Provide the (x, y) coordinate of the cell's center where the given text is located.  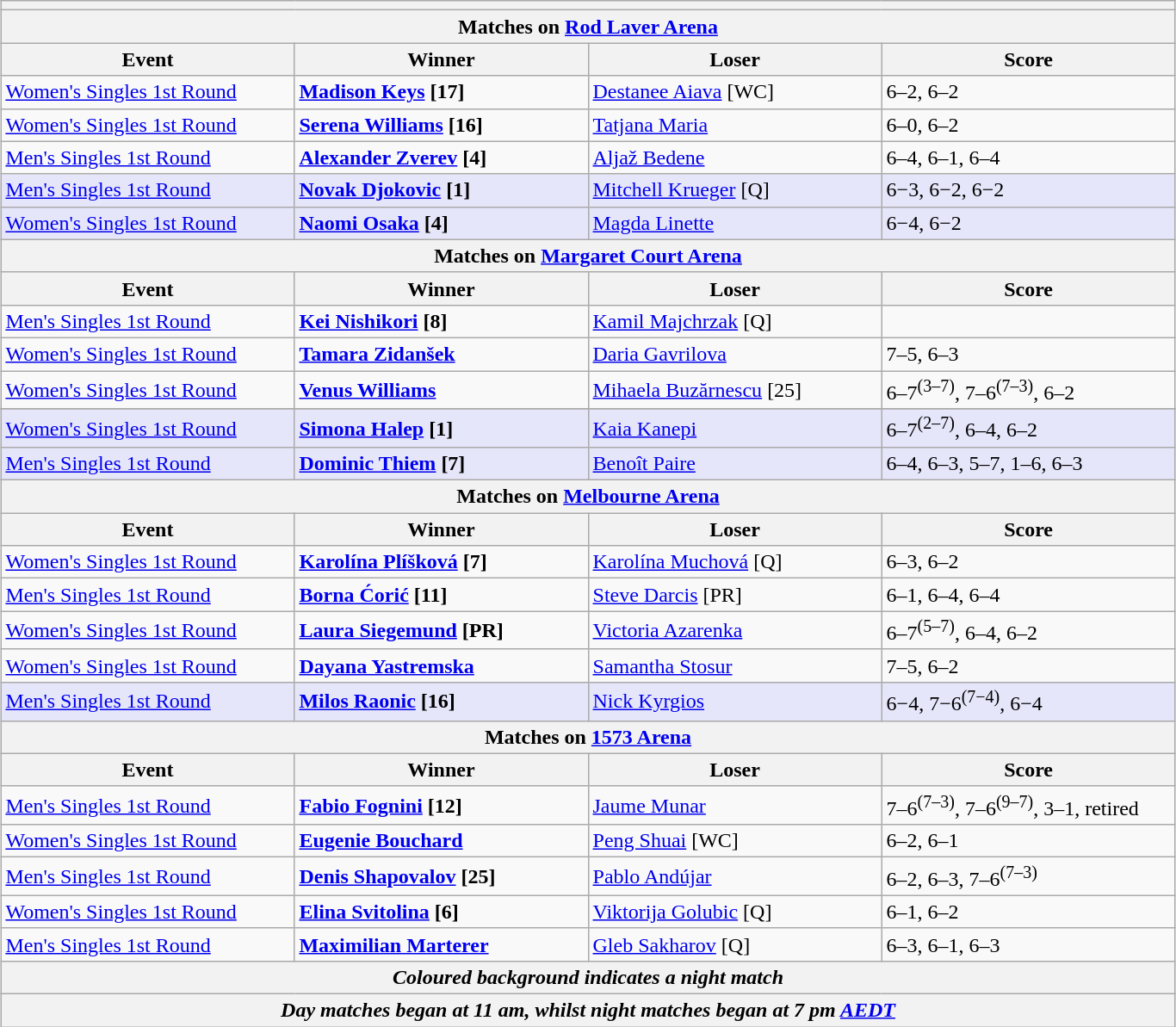
Daria Gavrilova (735, 354)
Naomi Osaka [4] (441, 223)
Dayana Yastremska (441, 665)
6–3, 6–1, 6–3 (1028, 944)
6–0, 6–2 (1028, 125)
Milos Raonic [16] (441, 702)
Peng Shuai [WC] (735, 841)
6–2, 6–2 (1028, 92)
6–2, 6–1 (1028, 841)
Mihaela Buzărnescu [25] (735, 389)
Denis Shapovalov [25] (441, 876)
Fabio Fognini [12] (441, 806)
Coloured background indicates a night match (588, 978)
6−3, 6−2, 6−2 (1028, 190)
Dominic Thiem [7] (441, 464)
6−4, 7−6(7−4), 6−4 (1028, 702)
Laura Siegemund [PR] (441, 630)
6–3, 6–2 (1028, 562)
7–5, 6–2 (1028, 665)
6–7(5–7), 6–4, 6–2 (1028, 630)
Destanee Aiava [WC] (735, 92)
Matches on Melbourne Arena (588, 497)
7–5, 6–3 (1028, 354)
Karolína Plíšková [7] (441, 562)
6–7(3–7), 7–6(7–3), 6–2 (1028, 389)
Viktorija Golubic [Q] (735, 912)
Steve Darcis [PR] (735, 595)
Jaume Munar (735, 806)
6–4, 6–1, 6–4 (1028, 158)
Samantha Stosur (735, 665)
Nick Kyrgios (735, 702)
Victoria Azarenka (735, 630)
Novak Djokovic [1] (441, 190)
Venus Williams (441, 389)
Madison Keys [17] (441, 92)
6–2, 6–3, 7–6(7–3) (1028, 876)
Tatjana Maria (735, 125)
Gleb Sakharov [Q] (735, 944)
Kaia Kanepi (735, 429)
6−4, 6−2 (1028, 223)
Aljaž Bedene (735, 158)
Matches on Margaret Court Arena (588, 256)
Magda Linette (735, 223)
Borna Ćorić [11] (441, 595)
Alexander Zverev [4] (441, 158)
Matches on 1573 Arena (588, 737)
Pablo Andújar (735, 876)
6–1, 6–4, 6–4 (1028, 595)
Serena Williams [16] (441, 125)
7–6(7–3), 7–6(9–7), 3–1, retired (1028, 806)
Simona Halep [1] (441, 429)
Karolína Muchová [Q] (735, 562)
Kamil Majchrzak [Q] (735, 321)
6–4, 6–3, 5–7, 1–6, 6–3 (1028, 464)
Kei Nishikori [8] (441, 321)
Eugenie Bouchard (441, 841)
Elina Svitolina [6] (441, 912)
Tamara Zidanšek (441, 354)
Matches on Rod Laver Arena (588, 27)
Mitchell Krueger [Q] (735, 190)
Maximilian Marterer (441, 944)
6–1, 6–2 (1028, 912)
6–7(2–7), 6–4, 6–2 (1028, 429)
Day matches began at 11 am, whilst night matches began at 7 pm AEDT (588, 1011)
Benoît Paire (735, 464)
